Scan for the cell matching the given text and deliver its (X, Y) coordinate at center. 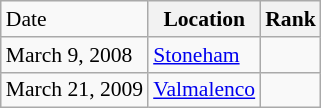
Rank (290, 19)
Date (74, 19)
March 9, 2008 (74, 55)
Valmalenco (204, 90)
March 21, 2009 (74, 90)
Stoneham (204, 55)
Location (204, 19)
